Determine the (X, Y) coordinate at the center of the cell enclosing the given text.  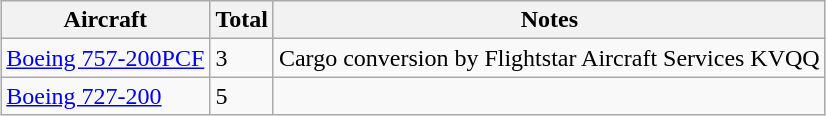
Aircraft (106, 20)
Boeing 727-200 (106, 96)
3 (242, 58)
Total (242, 20)
Cargo conversion by Flightstar Aircraft Services KVQQ (549, 58)
Notes (549, 20)
5 (242, 96)
Boeing 757-200PCF (106, 58)
